Provide the [x, y] coordinate of the cell's center where the given text is located.  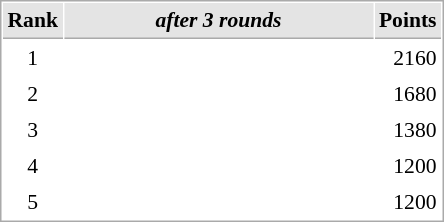
2160 [408, 57]
Rank [32, 21]
3 [32, 129]
5 [32, 201]
1 [32, 57]
1380 [408, 129]
2 [32, 93]
Points [408, 21]
4 [32, 165]
1680 [408, 93]
after 3 rounds [218, 21]
